Find where the given text appears and provide that cell's center as (x, y) coordinate. 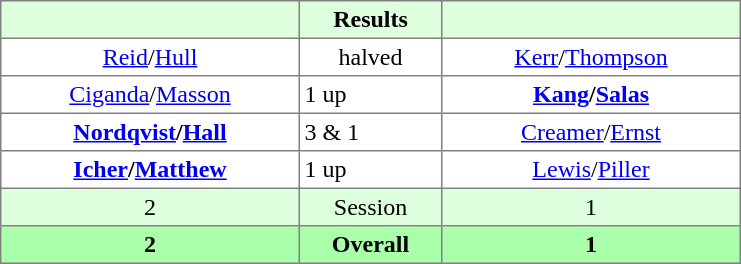
halved (370, 57)
Kang/Salas (591, 95)
Ciganda/Masson (150, 95)
Lewis/Piller (591, 170)
3 & 1 (370, 132)
Creamer/Ernst (591, 132)
Kerr/Thompson (591, 57)
Reid/Hull (150, 57)
Session (370, 207)
Overall (370, 245)
Results (370, 20)
Icher/Matthew (150, 170)
Nordqvist/Hall (150, 132)
